Identify which cell holds the provided text, then report its [X, Y] central coordinate. 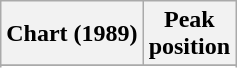
Peakposition [189, 34]
Chart (1989) [72, 34]
